Detect which cell encompasses the target text, then output its [x, y] center coordinate. 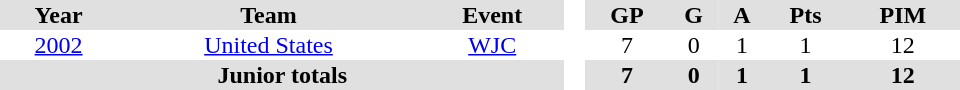
GP [626, 15]
WJC [492, 45]
2002 [58, 45]
PIM [903, 15]
G [694, 15]
Year [58, 15]
Pts [805, 15]
United States [268, 45]
Event [492, 15]
A [742, 15]
Junior totals [282, 75]
Team [268, 15]
